Determine the (X, Y) coordinate at the center of the cell enclosing the given text.  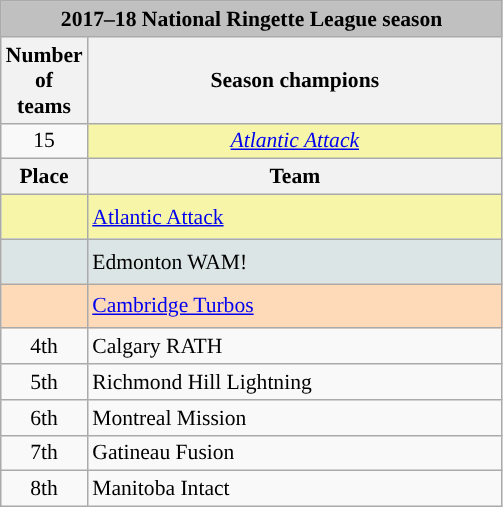
15 (44, 141)
Edmonton WAM! (294, 262)
Team (294, 177)
4th (44, 347)
Number of teams (44, 80)
Richmond Hill Lightning (294, 382)
Calgary RATH (294, 347)
Montreal Mission (294, 418)
7th (44, 453)
8th (44, 489)
5th (44, 382)
Gatineau Fusion (294, 453)
Season champions (294, 80)
2017–18 National Ringette League season (252, 19)
Cambridge Turbos (294, 306)
6th (44, 418)
Place (44, 177)
Manitoba Intact (294, 489)
